Detect which cell encompasses the target text, then output its [X, Y] center coordinate. 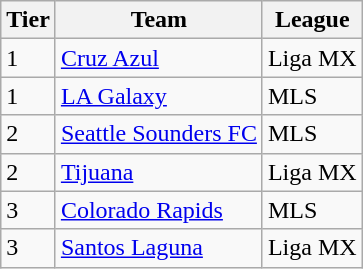
Colorado Rapids [158, 210]
League [312, 20]
Tier [28, 20]
Tijuana [158, 172]
Seattle Sounders FC [158, 134]
LA Galaxy [158, 96]
Cruz Azul [158, 58]
Team [158, 20]
Santos Laguna [158, 248]
